Detect which cell encompasses the target text, then output its [x, y] center coordinate. 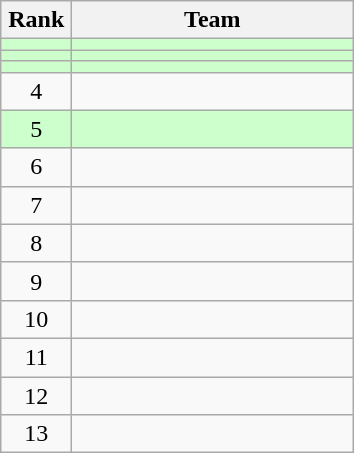
4 [36, 91]
6 [36, 167]
12 [36, 395]
11 [36, 357]
13 [36, 434]
5 [36, 129]
8 [36, 243]
7 [36, 205]
9 [36, 281]
10 [36, 319]
Rank [36, 20]
Team [212, 20]
